Search for the cell housing the specified text and yield its [X, Y] center coordinate. 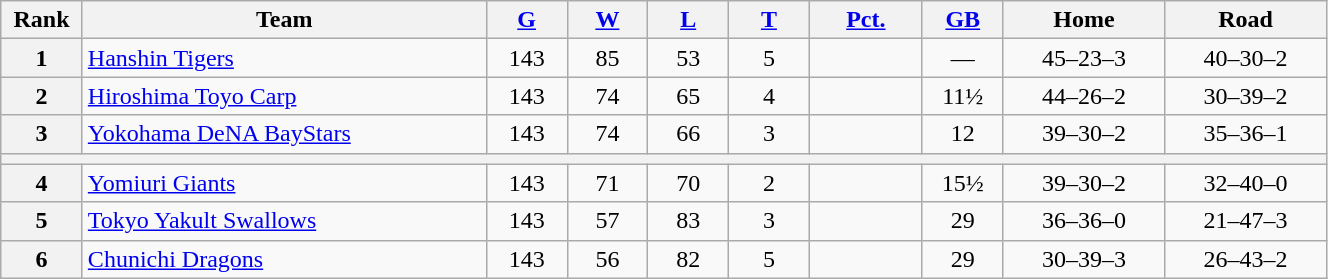
56 [608, 259]
Chunichi Dragons [284, 259]
Hiroshima Toyo Carp [284, 96]
82 [688, 259]
71 [608, 183]
40–30–2 [1246, 58]
Pct. [866, 20]
30–39–2 [1246, 96]
21–47–3 [1246, 221]
— [962, 58]
Tokyo Yakult Swallows [284, 221]
Road [1246, 20]
32–40–0 [1246, 183]
30–39–3 [1084, 259]
L [688, 20]
Team [284, 20]
45–23–3 [1084, 58]
6 [42, 259]
GB [962, 20]
Hanshin Tigers [284, 58]
65 [688, 96]
83 [688, 221]
W [608, 20]
15½ [962, 183]
Home [1084, 20]
Yokohama DeNA BayStars [284, 134]
35–36–1 [1246, 134]
70 [688, 183]
66 [688, 134]
53 [688, 58]
12 [962, 134]
36–36–0 [1084, 221]
G [526, 20]
Rank [42, 20]
T [770, 20]
26–43–2 [1246, 259]
85 [608, 58]
44–26–2 [1084, 96]
57 [608, 221]
1 [42, 58]
11½ [962, 96]
Yomiuri Giants [284, 183]
